Return the (X, Y) coordinate for the center point of the cell that contains the specified text.  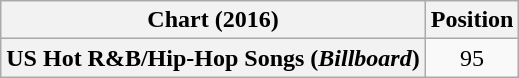
US Hot R&B/Hip-Hop Songs (Billboard) (213, 58)
Chart (2016) (213, 20)
95 (472, 58)
Position (472, 20)
